Identify which cell holds the provided text, then report its [x, y] central coordinate. 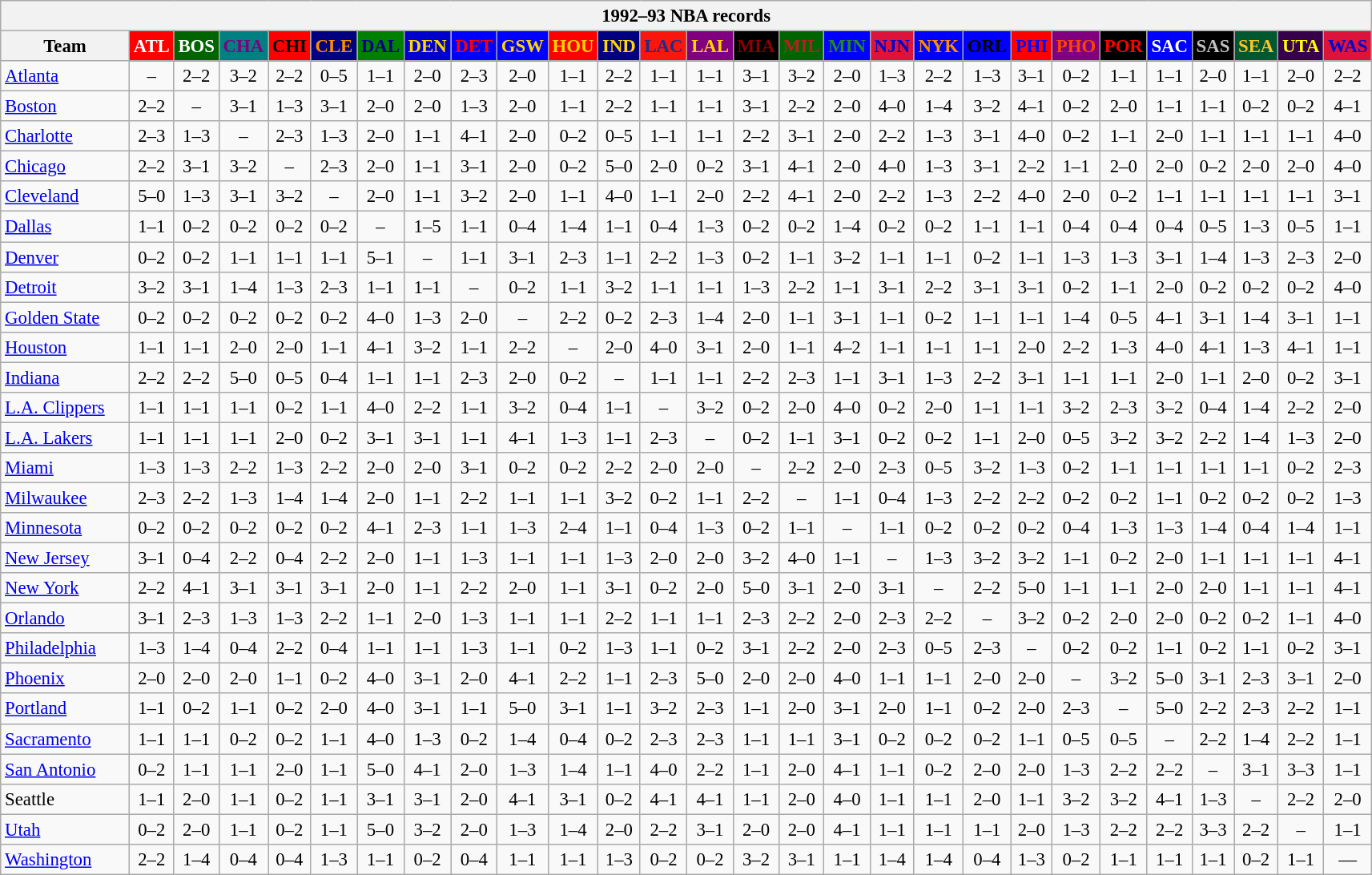
MIN [847, 46]
New Jersey [66, 558]
CLE [333, 46]
MIA [756, 46]
Houston [66, 347]
L.A. Lakers [66, 437]
Golden State [66, 317]
DAL [381, 46]
Indiana [66, 377]
Cleveland [66, 196]
Denver [66, 257]
Orlando [66, 619]
San Antonio [66, 769]
PHO [1076, 46]
New York [66, 588]
Miami [66, 468]
NYK [939, 46]
PHI [1032, 46]
LAL [710, 46]
Utah [66, 829]
UTA [1301, 46]
L.A. Clippers [66, 408]
2–4 [573, 528]
Charlotte [66, 136]
SAC [1169, 46]
Milwaukee [66, 498]
ATL [151, 46]
Team [66, 46]
MIL [802, 46]
POR [1123, 46]
DET [474, 46]
Atlanta [66, 76]
CHI [289, 46]
— [1348, 860]
Portland [66, 709]
SEA [1256, 46]
LAC [663, 46]
4–2 [847, 347]
Minnesota [66, 528]
Detroit [66, 287]
CHA [243, 46]
BOS [196, 46]
5–1 [381, 257]
WAS [1348, 46]
Chicago [66, 167]
Phoenix [66, 679]
GSW [522, 46]
1992–93 NBA records [686, 16]
DEN [428, 46]
NJN [892, 46]
IND [619, 46]
Washington [66, 860]
ORL [987, 46]
Sacramento [66, 739]
SAS [1213, 46]
Boston [66, 107]
1–5 [428, 227]
Seattle [66, 799]
Philadelphia [66, 648]
HOU [573, 46]
Dallas [66, 227]
